Search for the cell housing the specified text and yield its (x, y) center coordinate. 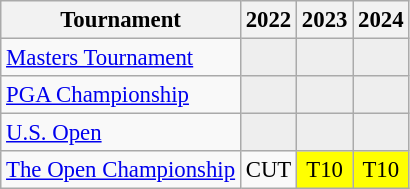
2022 (268, 20)
U.S. Open (121, 133)
Tournament (121, 20)
PGA Championship (121, 95)
Masters Tournament (121, 58)
The Open Championship (121, 170)
2024 (381, 20)
2023 (325, 20)
CUT (268, 170)
